Scan for the cell matching the given text and deliver its (X, Y) coordinate at center. 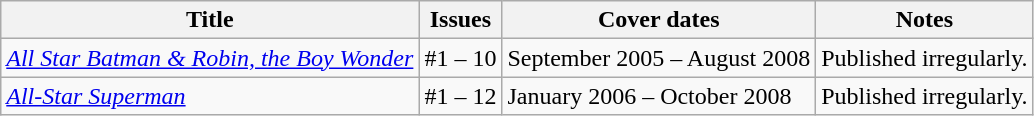
Issues (460, 20)
#1 – 12 (460, 96)
#1 – 10 (460, 58)
All-Star Superman (210, 96)
Notes (924, 20)
All Star Batman & Robin, the Boy Wonder (210, 58)
January 2006 – October 2008 (659, 96)
Cover dates (659, 20)
September 2005 – August 2008 (659, 58)
Title (210, 20)
